Return (x, y) of the center of cell containing provided text 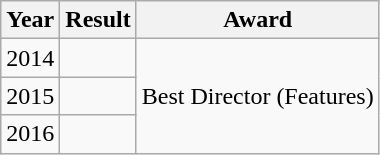
2014 (30, 58)
2016 (30, 134)
Year (30, 20)
Best Director (Features) (258, 96)
2015 (30, 96)
Result (98, 20)
Award (258, 20)
